Locate the cell with the specified text and output its (X, Y) center coordinate. 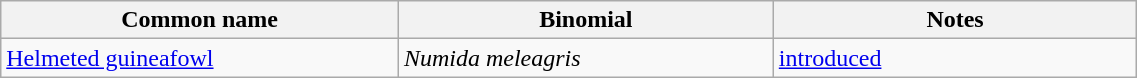
Notes (955, 20)
Helmeted guineafowl (200, 58)
Common name (200, 20)
Numida meleagris (586, 58)
introduced (955, 58)
Binomial (586, 20)
